Pinpoint the cell where the given text exists, returning its [X, Y] midpoint coordinate. 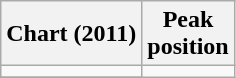
Chart (2011) [72, 34]
Peakposition [188, 34]
